Return [x, y] of the center of cell containing provided text 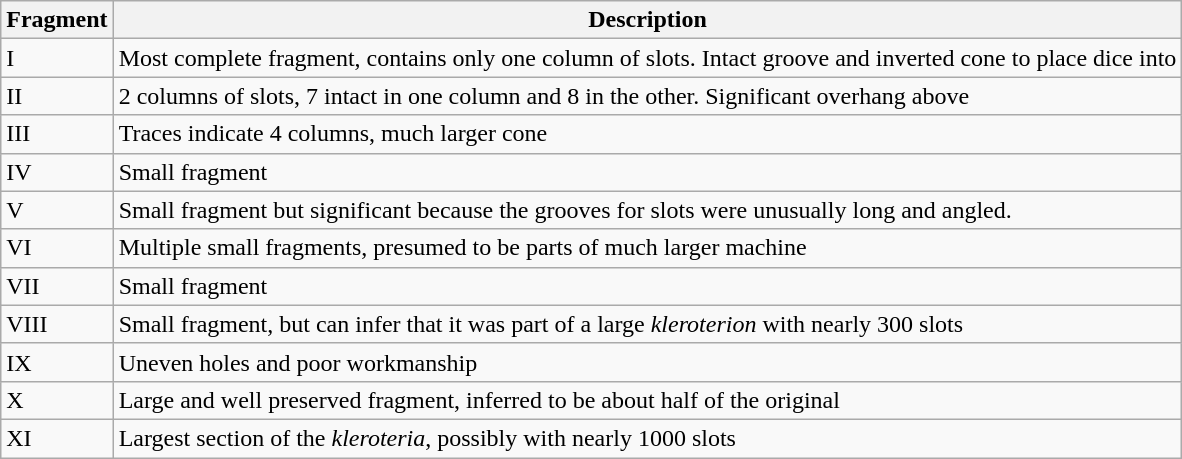
XI [57, 438]
IV [57, 172]
Multiple small fragments, presumed to be parts of much larger machine [648, 248]
X [57, 400]
II [57, 96]
Small fragment but significant because the grooves for slots were unusually long and angled. [648, 210]
VIII [57, 324]
Traces indicate 4 columns, much larger cone [648, 134]
VII [57, 286]
2 columns of slots, 7 intact in one column and 8 in the other. Significant overhang above [648, 96]
Fragment [57, 20]
Small fragment, but can infer that it was part of a large kleroterion with nearly 300 slots [648, 324]
VI [57, 248]
IX [57, 362]
I [57, 58]
Uneven holes and poor workmanship [648, 362]
Large and well preserved fragment, inferred to be about half of the original [648, 400]
Largest section of the kleroteria, possibly with nearly 1000 slots [648, 438]
III [57, 134]
V [57, 210]
Description [648, 20]
Most complete fragment, contains only one column of slots. Intact groove and inverted cone to place dice into [648, 58]
